Identify which cell holds the provided text, then report its [x, y] central coordinate. 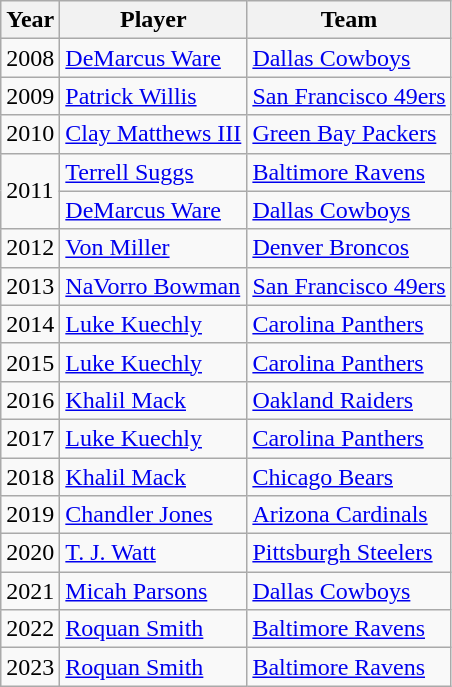
2015 [30, 362]
2009 [30, 96]
NaVorro Bowman [154, 286]
2023 [30, 667]
Arizona Cardinals [349, 515]
2011 [30, 191]
2012 [30, 248]
2020 [30, 553]
Patrick Willis [154, 96]
Terrell Suggs [154, 172]
Oakland Raiders [349, 400]
2014 [30, 324]
Year [30, 20]
2010 [30, 134]
Player [154, 20]
Micah Parsons [154, 591]
Pittsburgh Steelers [349, 553]
2021 [30, 591]
2019 [30, 515]
Denver Broncos [349, 248]
Chicago Bears [349, 477]
2016 [30, 400]
Von Miller [154, 248]
2008 [30, 58]
Green Bay Packers [349, 134]
T. J. Watt [154, 553]
Chandler Jones [154, 515]
2017 [30, 438]
Team [349, 20]
Clay Matthews III [154, 134]
2022 [30, 629]
2018 [30, 477]
2013 [30, 286]
